For the text-containing cell, return its midpoint in (X, Y) coordinate format. 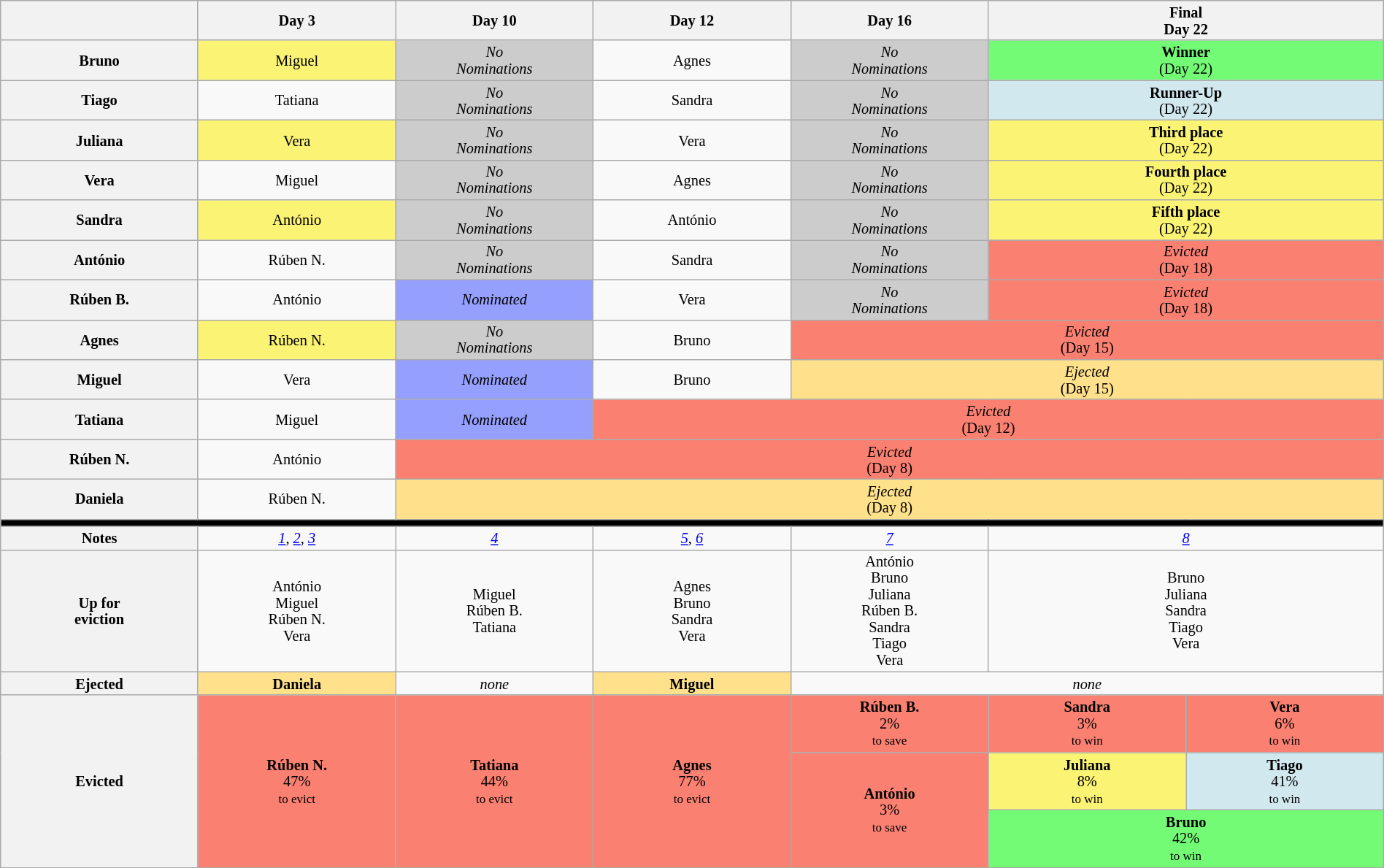
Rúben B. (99, 299)
8 (1185, 538)
Evicted (99, 781)
Ejected(Day 8) (889, 499)
4 (495, 538)
Runner-Up(Day 22) (1185, 101)
Up foreviction (99, 610)
FinalDay 22 (1185, 20)
MiguelRúben B.Tatiana (495, 610)
Evicted(Day 12) (988, 419)
BrunoJulianaSandraTiagoVera (1185, 610)
Juliana (99, 140)
Tiago41%to win (1285, 781)
Evicted(Day 15) (1087, 340)
Winner(Day 22) (1185, 60)
Rúben N.47%to evict (296, 781)
Third place(Day 22) (1185, 140)
Sandra3%to win (1088, 724)
Tiago (99, 101)
Ejected(Day 15) (1087, 380)
5, 6 (692, 538)
Bruno42%to win (1185, 838)
Juliana8%to win (1088, 781)
AntónioMiguelRúben N.Vera (296, 610)
1, 2, 3 (296, 538)
AntónioBrunoJulianaRúben B.SandraTiagoVera (889, 610)
Vera6%to win (1285, 724)
António3%to save (889, 810)
Evicted(Day 8) (889, 460)
Notes (99, 538)
Ejected (99, 683)
Day 10 (495, 20)
Rúben B.2%to save (889, 724)
AgnesBrunoSandraVera (692, 610)
Agnes77%to evict (692, 781)
Fourth place(Day 22) (1185, 180)
Day 16 (889, 20)
Day 12 (692, 20)
Fifth place(Day 22) (1185, 220)
Tatiana44%to evict (495, 781)
Day 3 (296, 20)
7 (889, 538)
